Return the (X, Y) coordinate for the center point of the cell that contains the specified text.  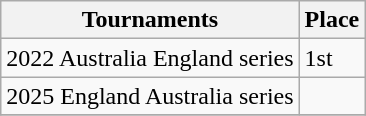
Tournaments (150, 20)
Place (332, 20)
2025 England Australia series (150, 96)
1st (332, 58)
2022 Australia England series (150, 58)
